Provide the [x, y] coordinate of the cell's center where the given text is located.  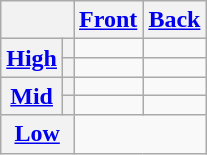
Mid [32, 96]
Back [174, 20]
Front [108, 20]
High [32, 58]
Low [38, 134]
